Locate the cell with the specified text and output its (X, Y) center coordinate. 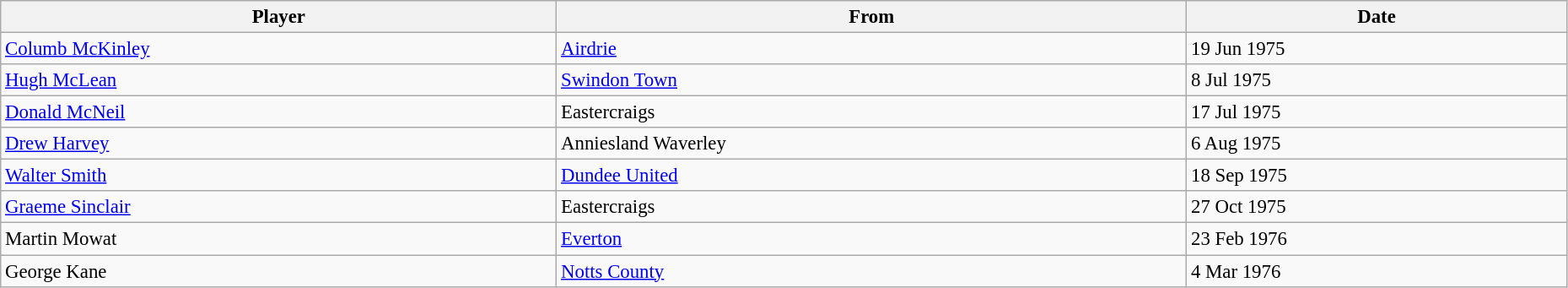
Notts County (872, 271)
George Kane (278, 271)
17 Jul 1975 (1377, 112)
8 Jul 1975 (1377, 80)
Martin Mowat (278, 239)
Anniesland Waverley (872, 144)
Airdrie (872, 49)
From (872, 17)
19 Jun 1975 (1377, 49)
Everton (872, 239)
6 Aug 1975 (1377, 144)
Player (278, 17)
27 Oct 1975 (1377, 207)
18 Sep 1975 (1377, 176)
Date (1377, 17)
Columb McKinley (278, 49)
Drew Harvey (278, 144)
Donald McNeil (278, 112)
Swindon Town (872, 80)
4 Mar 1976 (1377, 271)
Dundee United (872, 176)
Walter Smith (278, 176)
Graeme Sinclair (278, 207)
23 Feb 1976 (1377, 239)
Hugh McLean (278, 80)
